Determine the [X, Y] coordinate at the center of the cell enclosing the given text.  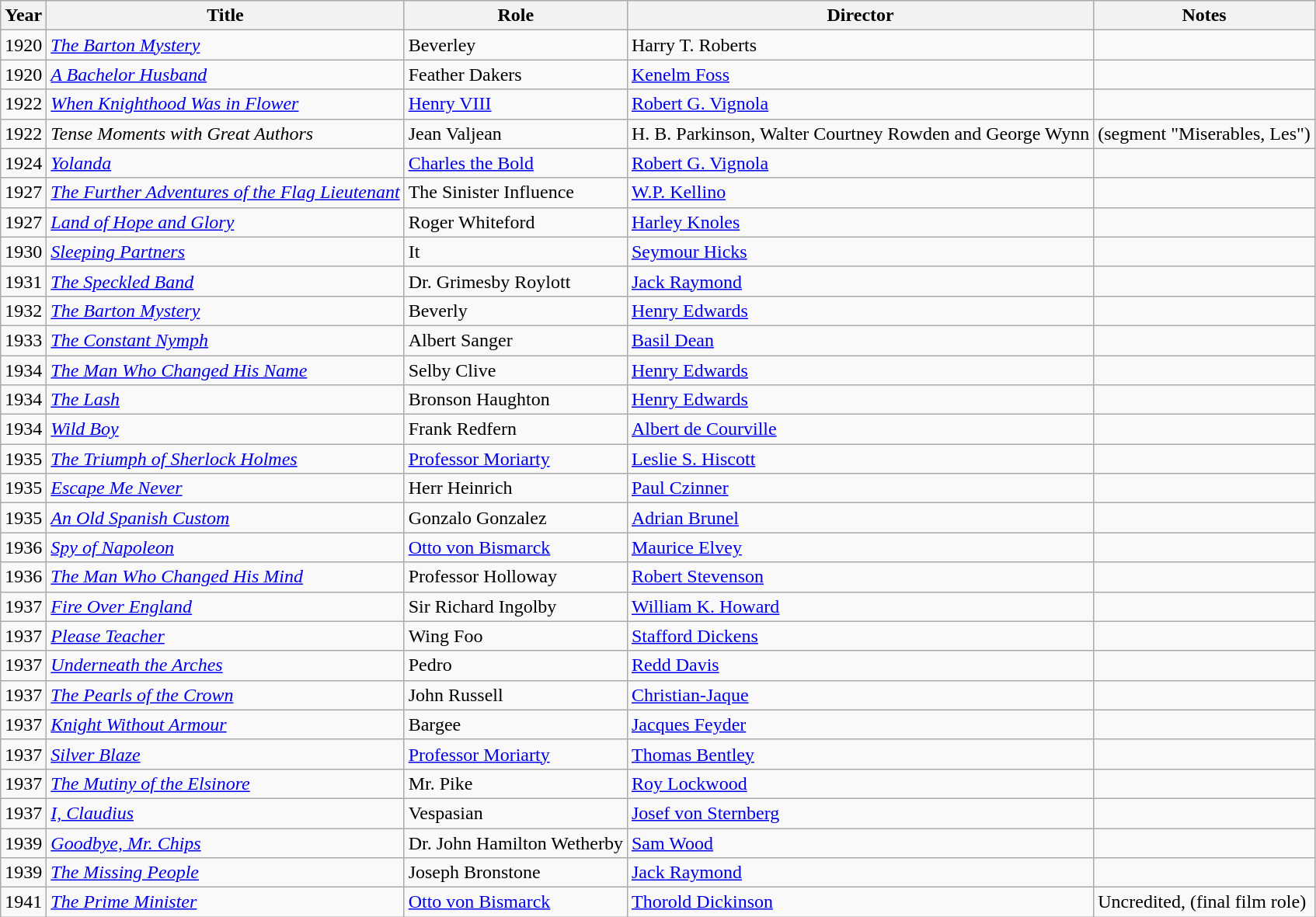
Pedro [516, 665]
Joseph Bronstone [516, 873]
H. B. Parkinson, Walter Courtney Rowden and George Wynn [860, 134]
Director [860, 16]
The Man Who Changed His Name [225, 370]
Tense Moments with Great Authors [225, 134]
The Further Adventures of the Flag Lieutenant [225, 193]
Knight Without Armour [225, 724]
Herr Heinrich [516, 488]
William K. Howard [860, 606]
Silver Blaze [225, 754]
Feather Dakers [516, 75]
Dr. Grimesby Roylott [516, 281]
Sam Wood [860, 842]
Sleeping Partners [225, 252]
Wild Boy [225, 429]
Notes [1204, 16]
Year [23, 16]
Harry T. Roberts [860, 45]
Henry VIII [516, 104]
Albert de Courville [860, 429]
John Russell [516, 695]
Dr. John Hamilton Wetherby [516, 842]
Escape Me Never [225, 488]
Albert Sanger [516, 340]
Christian-Jaque [860, 695]
Goodbye, Mr. Chips [225, 842]
Spy of Napoleon [225, 547]
The Mutiny of the Elsinore [225, 783]
Harley Knoles [860, 222]
Roy Lockwood [860, 783]
Charles the Bold [516, 163]
Bargee [516, 724]
Kenelm Foss [860, 75]
Beverly [516, 311]
Professor Holloway [516, 577]
Adrian Brunel [860, 518]
1924 [23, 163]
Robert Stevenson [860, 577]
1933 [23, 340]
It [516, 252]
Underneath the Arches [225, 665]
The Constant Nymph [225, 340]
Jacques Feyder [860, 724]
(segment "Miserables, Les") [1204, 134]
Yolanda [225, 163]
Roger Whiteford [516, 222]
Uncredited, (final film role) [1204, 902]
Fire Over England [225, 606]
Vespasian [516, 813]
I, Claudius [225, 813]
Wing Foo [516, 636]
The Sinister Influence [516, 193]
Seymour Hicks [860, 252]
Sir Richard Ingolby [516, 606]
The Prime Minister [225, 902]
Maurice Elvey [860, 547]
Role [516, 16]
Please Teacher [225, 636]
1941 [23, 902]
A Bachelor Husband [225, 75]
The Speckled Band [225, 281]
Thorold Dickinson [860, 902]
Thomas Bentley [860, 754]
Jean Valjean [516, 134]
When Knighthood Was in Flower [225, 104]
Title [225, 16]
Frank Redfern [516, 429]
1931 [23, 281]
Mr. Pike [516, 783]
The Triumph of Sherlock Holmes [225, 459]
1930 [23, 252]
The Man Who Changed His Mind [225, 577]
Stafford Dickens [860, 636]
The Missing People [225, 873]
Basil Dean [860, 340]
Redd Davis [860, 665]
1932 [23, 311]
The Lash [225, 400]
Beverley [516, 45]
Gonzalo Gonzalez [516, 518]
Land of Hope and Glory [225, 222]
Leslie S. Hiscott [860, 459]
The Pearls of the Crown [225, 695]
Bronson Haughton [516, 400]
Selby Clive [516, 370]
Josef von Sternberg [860, 813]
An Old Spanish Custom [225, 518]
Paul Czinner [860, 488]
W.P. Kellino [860, 193]
